Provide the (x, y) coordinate of the cell's center where the given text is located.  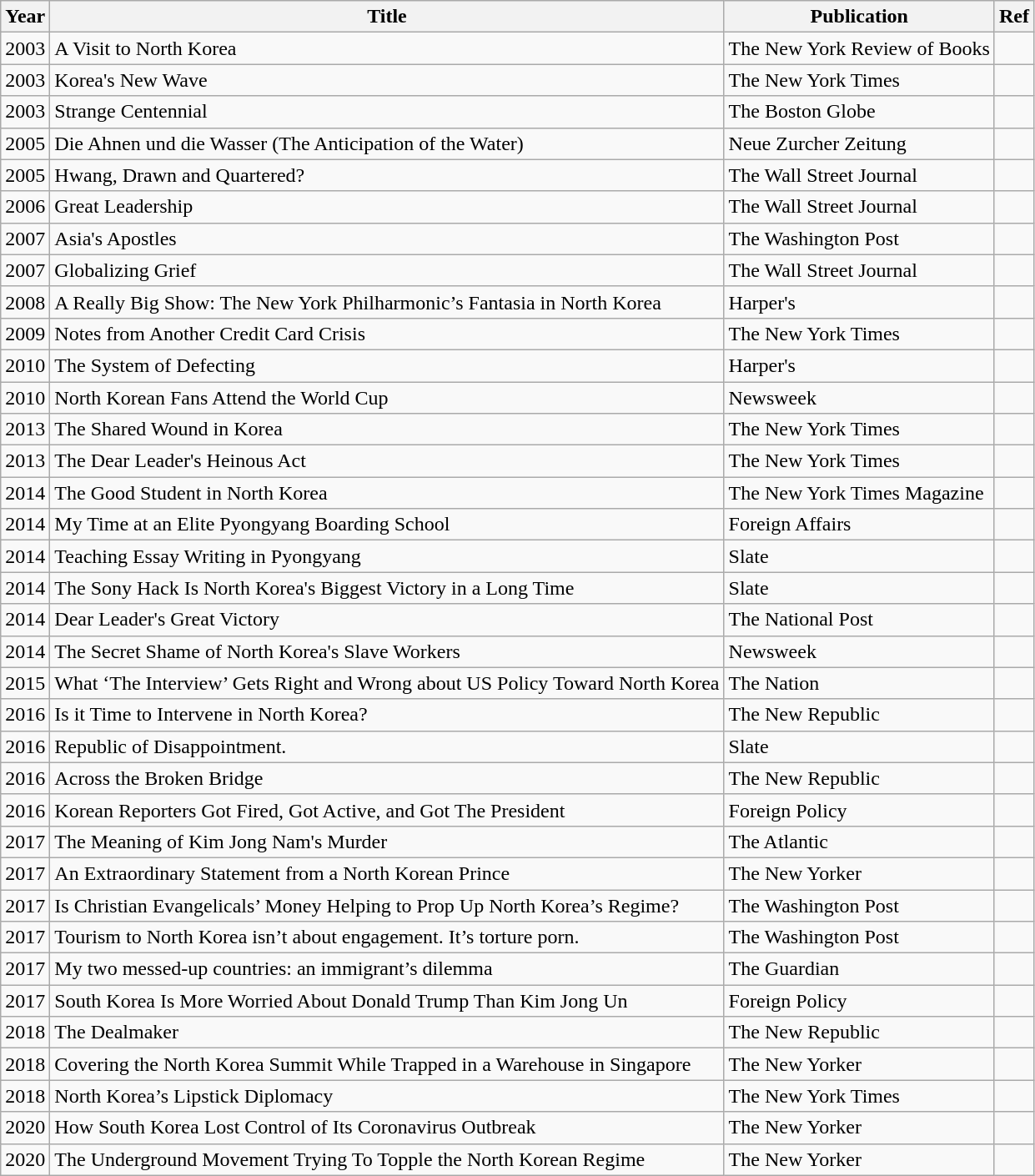
Asia's Apostles (387, 239)
North Korea’s Lipstick Diplomacy (387, 1096)
Notes from Another Credit Card Crisis (387, 334)
Hwang, Drawn and Quartered? (387, 175)
The Underground Movement Trying To Topple the North Korean Regime (387, 1159)
The Sony Hack Is North Korea's Biggest Victory in a Long Time (387, 588)
Foreign Affairs (859, 525)
My two messed-up countries: an immigrant’s dilemma (387, 969)
Across the Broken Bridge (387, 778)
Neue Zurcher Zeitung (859, 143)
North Korean Fans Attend the World Cup (387, 398)
The New York Review of Books (859, 48)
The Dear Leader's Heinous Act (387, 461)
Title (387, 17)
How South Korea Lost Control of Its Coronavirus Outbreak (387, 1128)
The Guardian (859, 969)
The Secret Shame of North Korea's Slave Workers (387, 651)
Tourism to North Korea isn’t about engagement. It’s torture porn. (387, 937)
Ref (1014, 17)
Dear Leader's Great Victory (387, 620)
The Good Student in North Korea (387, 493)
2008 (25, 302)
Republic of Disappointment. (387, 746)
The Atlantic (859, 842)
Covering the North Korea Summit While Trapped in a Warehouse in Singapore (387, 1064)
2015 (25, 683)
My Time at an Elite Pyongyang Boarding School (387, 525)
A Visit to North Korea (387, 48)
Publication (859, 17)
Is Christian Evangelicals’ Money Helping to Prop Up North Korea’s Regime? (387, 905)
An Extraordinary Statement from a North Korean Prince (387, 873)
Korean Reporters Got Fired, Got Active, and Got The President (387, 810)
The Boston Globe (859, 112)
Korea's New Wave (387, 80)
The Meaning of Kim Jong Nam's Murder (387, 842)
The Dealmaker (387, 1033)
Year (25, 17)
Globalizing Grief (387, 270)
Die Ahnen und die Wasser (The Anticipation of the Water) (387, 143)
Great Leadership (387, 207)
Strange Centennial (387, 112)
The Shared Wound in Korea (387, 430)
Is it Time to Intervene in North Korea? (387, 715)
A Really Big Show: The New York Philharmonic’s Fantasia in North Korea (387, 302)
The System of Defecting (387, 365)
2009 (25, 334)
The New York Times Magazine (859, 493)
What ‘The Interview’ Gets Right and Wrong about US Policy Toward North Korea (387, 683)
The Nation (859, 683)
South Korea Is More Worried About Donald Trump Than Kim Jong Un (387, 1001)
The National Post (859, 620)
2006 (25, 207)
Teaching Essay Writing in Pyongyang (387, 556)
